Determine the [X, Y] coordinate at the center of the cell enclosing the given text.  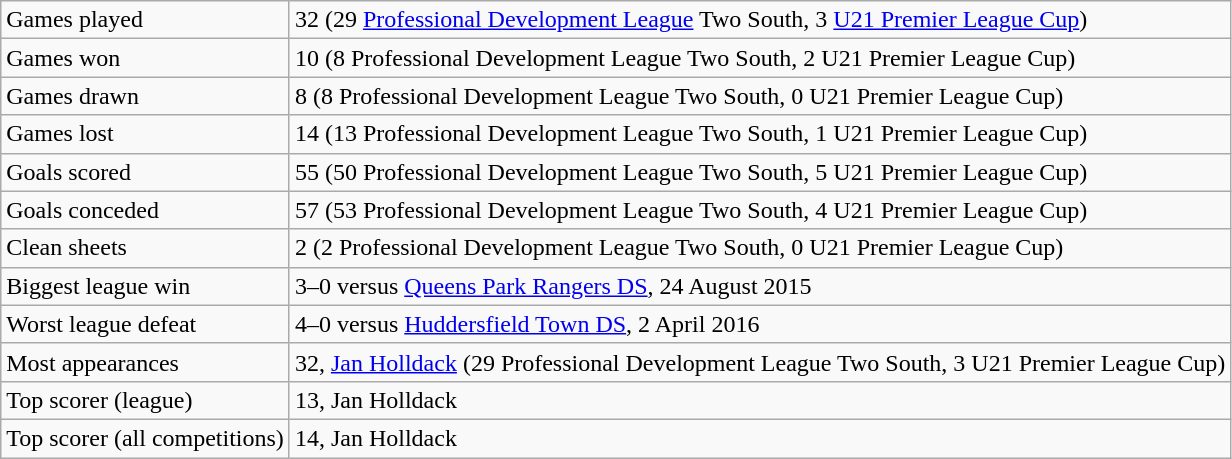
14, Jan Holldack [760, 438]
Top scorer (league) [146, 400]
4–0 versus Huddersfield Town DS, 2 April 2016 [760, 324]
Clean sheets [146, 248]
32 (29 Professional Development League Two South, 3 U21 Premier League Cup) [760, 20]
Top scorer (all competitions) [146, 438]
2 (2 Professional Development League Two South, 0 U21 Premier League Cup) [760, 248]
Games drawn [146, 96]
10 (8 Professional Development League Two South, 2 U21 Premier League Cup) [760, 58]
8 (8 Professional Development League Two South, 0 U21 Premier League Cup) [760, 96]
13, Jan Holldack [760, 400]
57 (53 Professional Development League Two South, 4 U21 Premier League Cup) [760, 210]
Biggest league win [146, 286]
3–0 versus Queens Park Rangers DS, 24 August 2015 [760, 286]
Worst league defeat [146, 324]
55 (50 Professional Development League Two South, 5 U21 Premier League Cup) [760, 172]
14 (13 Professional Development League Two South, 1 U21 Premier League Cup) [760, 134]
Games won [146, 58]
Goals scored [146, 172]
Goals conceded [146, 210]
Games played [146, 20]
Most appearances [146, 362]
32, Jan Holldack (29 Professional Development League Two South, 3 U21 Premier League Cup) [760, 362]
Games lost [146, 134]
